Capture the cell that displays the provided text and extract its [X, Y] central coordinate. 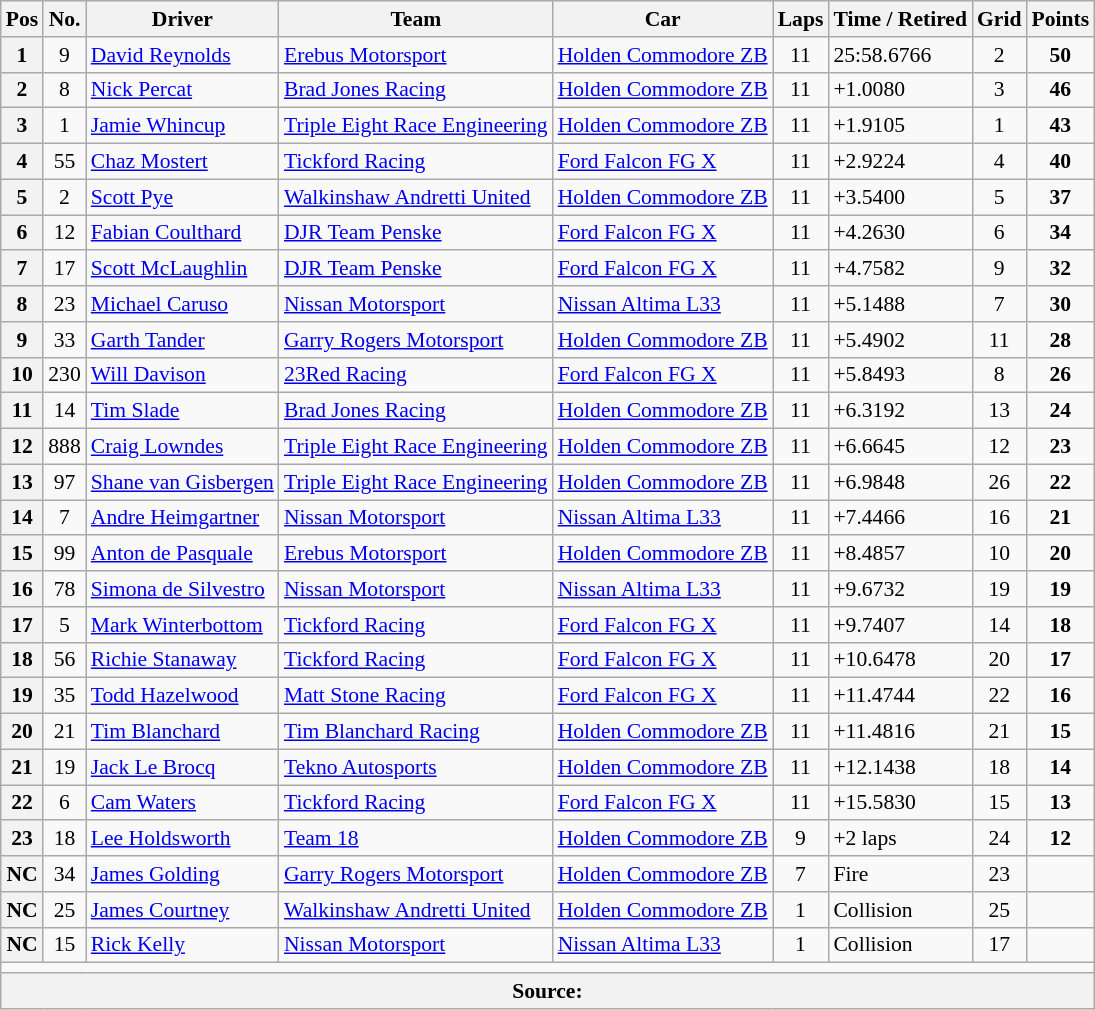
Lee Holdsworth [182, 839]
Will Davison [182, 375]
97 [64, 482]
Anton de Pasquale [182, 554]
David Reynolds [182, 55]
+12.1438 [900, 767]
56 [64, 660]
Tim Blanchard [182, 732]
Rick Kelly [182, 945]
Scott McLaughlin [182, 269]
55 [64, 162]
+8.4857 [900, 554]
37 [1061, 197]
Craig Lowndes [182, 447]
+11.4816 [900, 732]
+11.4744 [900, 696]
230 [64, 375]
Matt Stone Racing [416, 696]
+9.7407 [900, 625]
+1.0080 [900, 90]
40 [1061, 162]
+5.4902 [900, 340]
+7.4466 [900, 518]
Source: [548, 991]
46 [1061, 90]
James Golding [182, 874]
Nick Percat [182, 90]
+10.6478 [900, 660]
23Red Racing [416, 375]
Todd Hazelwood [182, 696]
No. [64, 19]
Cam Waters [182, 803]
James Courtney [182, 910]
+5.8493 [900, 375]
50 [1061, 55]
Tekno Autosports [416, 767]
+6.9848 [900, 482]
Fabian Coulthard [182, 233]
Jack Le Brocq [182, 767]
Points [1061, 19]
Team [416, 19]
Shane van Gisbergen [182, 482]
25:58.6766 [900, 55]
+2.9224 [900, 162]
32 [1061, 269]
+6.3192 [900, 411]
Garth Tander [182, 340]
Car [663, 19]
Time / Retired [900, 19]
Tim Slade [182, 411]
Pos [22, 19]
Richie Stanaway [182, 660]
+2 laps [900, 839]
Andre Heimgartner [182, 518]
Laps [801, 19]
Chaz Mostert [182, 162]
Tim Blanchard Racing [416, 732]
99 [64, 554]
Scott Pye [182, 197]
+1.9105 [900, 126]
30 [1061, 304]
+4.7582 [900, 269]
+4.2630 [900, 233]
78 [64, 589]
28 [1061, 340]
+15.5830 [900, 803]
+3.5400 [900, 197]
+6.6645 [900, 447]
Grid [1000, 19]
33 [64, 340]
Jamie Whincup [182, 126]
Team 18 [416, 839]
Driver [182, 19]
Fire [900, 874]
35 [64, 696]
+9.6732 [900, 589]
Simona de Silvestro [182, 589]
Michael Caruso [182, 304]
Mark Winterbottom [182, 625]
888 [64, 447]
+5.1488 [900, 304]
43 [1061, 126]
